Extract the (x, y) coordinate from the center of the cell holding the provided text.  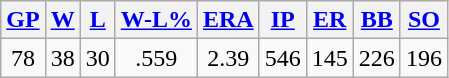
IP (282, 20)
2.39 (228, 58)
196 (424, 58)
226 (376, 58)
546 (282, 58)
30 (98, 58)
145 (330, 58)
W-L% (156, 20)
GP (23, 20)
SO (424, 20)
W (62, 20)
.559 (156, 58)
ER (330, 20)
BB (376, 20)
L (98, 20)
ERA (228, 20)
78 (23, 58)
38 (62, 58)
